Scan for the cell matching the given text and deliver its (X, Y) coordinate at center. 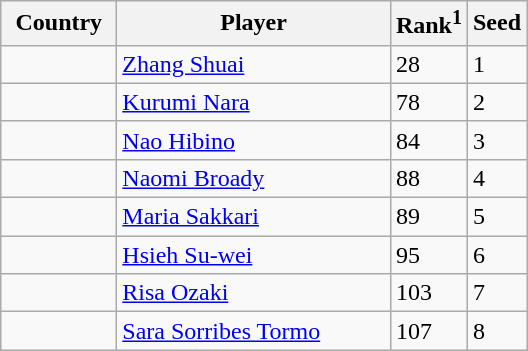
Maria Sakkari (254, 217)
6 (496, 255)
107 (428, 331)
89 (428, 217)
Sara Sorribes Tormo (254, 331)
84 (428, 140)
Rank1 (428, 24)
8 (496, 331)
Zhang Shuai (254, 64)
28 (428, 64)
7 (496, 293)
103 (428, 293)
Seed (496, 24)
Kurumi Nara (254, 102)
95 (428, 255)
Country (59, 24)
78 (428, 102)
4 (496, 178)
88 (428, 178)
Hsieh Su-wei (254, 255)
Nao Hibino (254, 140)
3 (496, 140)
Naomi Broady (254, 178)
5 (496, 217)
Player (254, 24)
1 (496, 64)
2 (496, 102)
Risa Ozaki (254, 293)
